Find where the given text appears and provide that cell's center as [X, Y] coordinate. 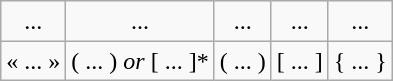
« ... » [34, 61]
( ... ) [242, 61]
{ ... } [360, 61]
( ... ) or [ ... ]* [140, 61]
[ ... ] [300, 61]
